Output the (X, Y) coordinate of the center of the cell containing the given text.  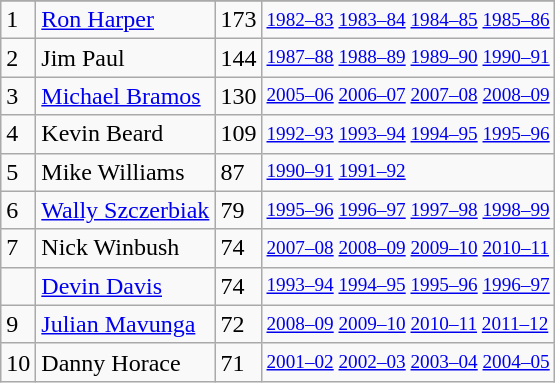
130 (238, 96)
Devin Davis (126, 286)
79 (238, 210)
4 (18, 134)
1 (18, 20)
1993–94 1994–95 1995–96 1996–97 (408, 286)
2001–02 2002–03 2003–04 2004–05 (408, 362)
Ron Harper (126, 20)
Nick Winbush (126, 248)
Michael Bramos (126, 96)
10 (18, 362)
Mike Williams (126, 172)
109 (238, 134)
Julian Mavunga (126, 324)
1995–96 1996–97 1997–98 1998–99 (408, 210)
1992–93 1993–94 1994–95 1995–96 (408, 134)
Wally Szczerbiak (126, 210)
72 (238, 324)
Jim Paul (126, 58)
2005–06 2006–07 2007–08 2008–09 (408, 96)
71 (238, 362)
7 (18, 248)
2007–08 2008–09 2009–10 2010–11 (408, 248)
3 (18, 96)
1987–88 1988–89 1989–90 1990–91 (408, 58)
1982–83 1983–84 1984–85 1985–86 (408, 20)
2 (18, 58)
6 (18, 210)
173 (238, 20)
1990–91 1991–92 (408, 172)
2008–09 2009–10 2010–11 2011–12 (408, 324)
87 (238, 172)
Kevin Beard (126, 134)
9 (18, 324)
Danny Horace (126, 362)
5 (18, 172)
144 (238, 58)
